Locate the cell with the specified text and output its (x, y) center coordinate. 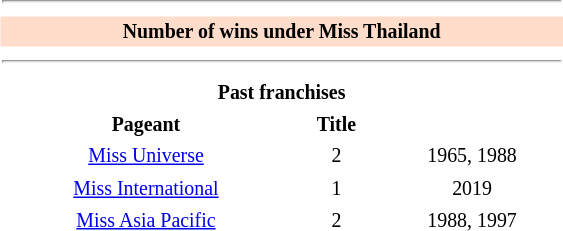
Title (336, 124)
Number of wins under Miss Thailand (282, 32)
Miss Universe (146, 156)
1 (336, 188)
2019 (472, 188)
1965, 1988 (472, 156)
2 (336, 156)
Pageant (146, 124)
Miss International (146, 188)
Past franchises (282, 92)
